Detect which cell encompasses the target text, then output its (X, Y) center coordinate. 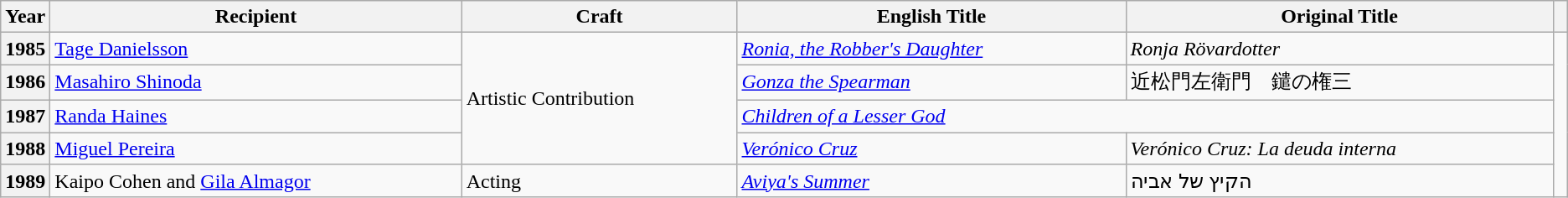
近松門左衛門 鑓の権三 (1339, 82)
Recipient (256, 17)
1985 (25, 49)
Verónico Cruz: La deuda interna (1339, 148)
Ronja Rövardotter (1339, 49)
Acting (600, 181)
Kaipo Cohen and Gila Almagor (256, 181)
English Title (931, 17)
Gonza the Spearman (931, 82)
Artistic Contribution (600, 99)
Verónico Cruz (931, 148)
1987 (25, 116)
Ronia, the Robber's Daughter (931, 49)
1989 (25, 181)
Randa Haines (256, 116)
Year (25, 17)
Masahiro Shinoda (256, 82)
Aviya's Summer (931, 181)
Miguel Pereira (256, 148)
Children of a Lesser God (1145, 116)
הקיץ של אביה (1339, 181)
1986 (25, 82)
Tage Danielsson (256, 49)
1988 (25, 148)
Original Title (1339, 17)
Craft (600, 17)
